For the text-containing cell, return its midpoint in [X, Y] coordinate format. 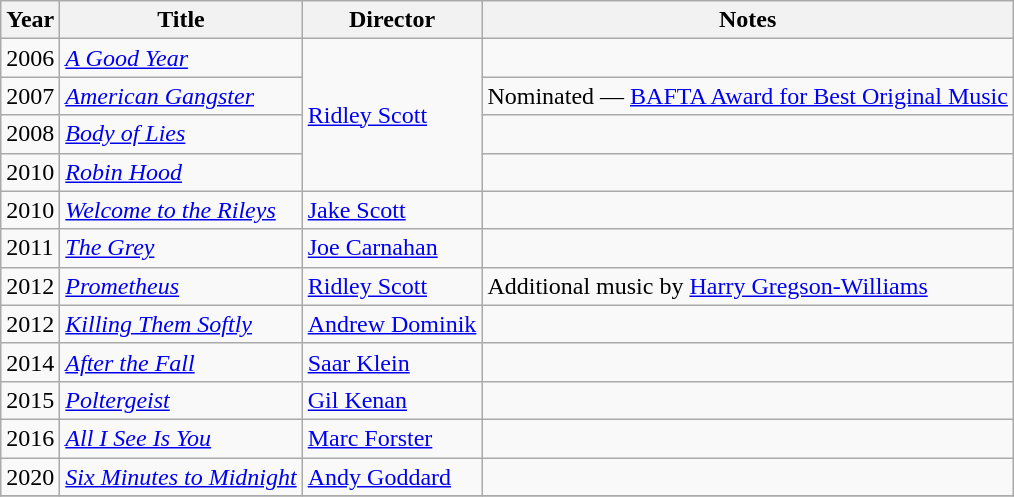
Director [392, 20]
Marc Forster [392, 438]
Body of Lies [181, 134]
Year [30, 20]
Additional music by Harry Gregson-Williams [748, 286]
American Gangster [181, 96]
Andrew Dominik [392, 324]
All I See Is You [181, 438]
Andy Goddard [392, 477]
2007 [30, 96]
Saar Klein [392, 362]
Poltergeist [181, 400]
2020 [30, 477]
2014 [30, 362]
2006 [30, 58]
Killing Them Softly [181, 324]
Joe Carnahan [392, 248]
Gil Kenan [392, 400]
Welcome to the Rileys [181, 210]
The Grey [181, 248]
2008 [30, 134]
Prometheus [181, 286]
2011 [30, 248]
A Good Year [181, 58]
Jake Scott [392, 210]
2015 [30, 400]
Six Minutes to Midnight [181, 477]
Notes [748, 20]
Robin Hood [181, 172]
Title [181, 20]
2016 [30, 438]
After the Fall [181, 362]
Nominated — BAFTA Award for Best Original Music [748, 96]
